Pinpoint the cell where the given text exists, returning its (x, y) midpoint coordinate. 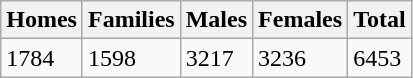
1784 (42, 58)
Females (300, 20)
Total (380, 20)
6453 (380, 58)
Homes (42, 20)
3236 (300, 58)
1598 (131, 58)
3217 (216, 58)
Males (216, 20)
Families (131, 20)
